Extract the [x, y] coordinate from the center of the cell holding the provided text.  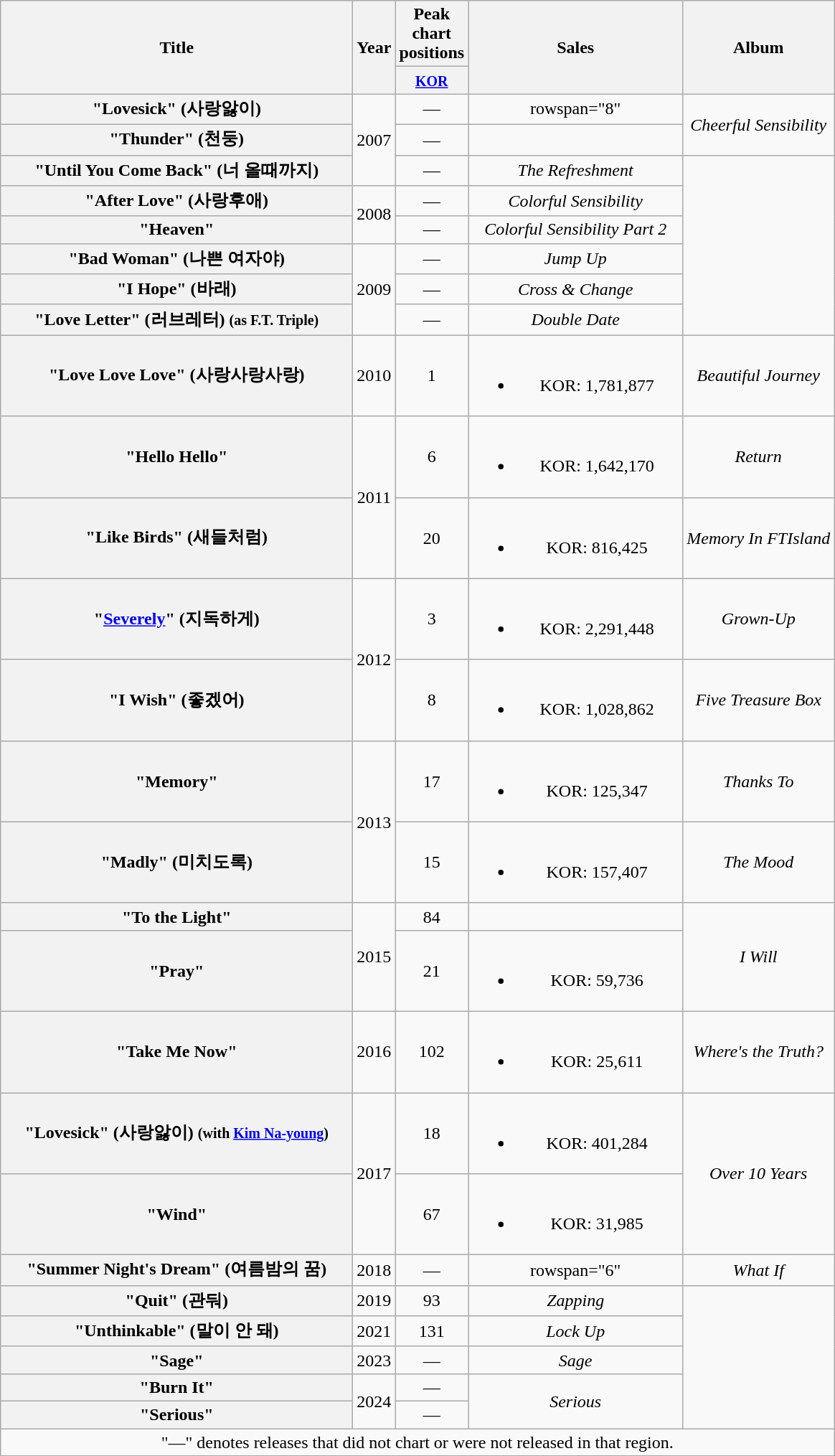
2024 [374, 1401]
2008 [374, 215]
I Will [759, 957]
KOR: 31,985 [575, 1214]
Jump Up [575, 258]
KOR: 59,736 [575, 970]
Sales [575, 47]
Peak chart positions [432, 34]
102 [432, 1052]
"Burn It" [176, 1387]
"Severely" (지독하게) [176, 619]
"Take Me Now" [176, 1052]
Album [759, 47]
Cross & Change [575, 290]
KOR: 816,425 [575, 538]
15 [432, 863]
"Sage" [176, 1360]
KOR: 401,284 [575, 1132]
"Heaven" [176, 230]
Year [374, 47]
"Serious" [176, 1414]
"Bad Woman" (나쁜 여자야) [176, 258]
"Until You Come Back" (너 올때까지) [176, 171]
Title [176, 47]
Lock Up [575, 1332]
Serious [575, 1401]
Over 10 Years [759, 1173]
"Unthinkable" (말이 안 돼) [176, 1332]
KOR: 1,028,862 [575, 700]
2021 [374, 1332]
"I Hope" (바래) [176, 290]
2017 [374, 1173]
2015 [374, 957]
KOR [432, 80]
rowspan="6" [575, 1270]
"Memory" [176, 781]
Memory In FTIsland [759, 538]
"Pray" [176, 970]
"To the Light" [176, 916]
"Love Letter" (러브레터) (as F.T. Triple) [176, 320]
3 [432, 619]
6 [432, 456]
"Lovesick" (사랑앓이) [176, 109]
"Summer Night's Dream" (여름밤의 꿈) [176, 1270]
17 [432, 781]
Zapping [575, 1300]
"Love Love Love" (사랑사랑사랑) [176, 376]
"I Wish" (좋겠어) [176, 700]
"Quit" (관둬) [176, 1300]
Beautiful Journey [759, 376]
93 [432, 1300]
Colorful Sensibility Part 2 [575, 230]
KOR: 1,781,877 [575, 376]
"After Love" (사랑후애) [176, 201]
2009 [374, 289]
2016 [374, 1052]
"Hello Hello" [176, 456]
1 [432, 376]
2018 [374, 1270]
2023 [374, 1360]
"Lovesick" (사랑앓이) (with Kim Na-young) [176, 1132]
20 [432, 538]
"Like Birds" (새들처럼) [176, 538]
Return [759, 456]
The Refreshment [575, 171]
What If [759, 1270]
2019 [374, 1300]
KOR: 125,347 [575, 781]
Colorful Sensibility [575, 201]
21 [432, 970]
8 [432, 700]
"Wind" [176, 1214]
The Mood [759, 863]
"Madly" (미치도록) [176, 863]
Thanks To [759, 781]
Sage [575, 1360]
KOR: 157,407 [575, 863]
131 [432, 1332]
2010 [374, 376]
Double Date [575, 320]
18 [432, 1132]
KOR: 2,291,448 [575, 619]
KOR: 25,611 [575, 1052]
Where's the Truth? [759, 1052]
KOR: 1,642,170 [575, 456]
2013 [374, 822]
67 [432, 1214]
2007 [374, 140]
"—" denotes releases that did not chart or were not released in that region. [417, 1442]
84 [432, 916]
2011 [374, 497]
Cheerful Sensibility [759, 125]
"Thunder" (천둥) [176, 139]
Five Treasure Box [759, 700]
2012 [374, 659]
rowspan="8" [575, 109]
Grown-Up [759, 619]
